Determine the [x, y] coordinate at the center of the cell enclosing the given text.  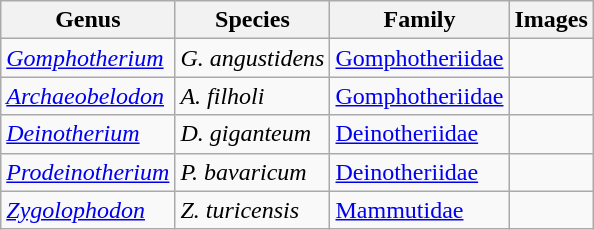
Archaeobelodon [88, 96]
Images [551, 20]
G. angustidens [252, 58]
P. bavaricum [252, 172]
Genus [88, 20]
Prodeinotherium [88, 172]
Family [420, 20]
Zygolophodon [88, 210]
Deinotherium [88, 134]
Gomphotherium [88, 58]
Z. turicensis [252, 210]
A. filholi [252, 96]
Species [252, 20]
D. giganteum [252, 134]
Mammutidae [420, 210]
